Scan for the cell matching the given text and deliver its (x, y) coordinate at center. 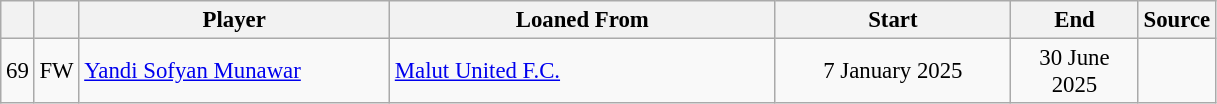
Source (1176, 20)
Malut United F.C. (582, 72)
Loaned From (582, 20)
Yandi Sofyan Munawar (234, 72)
Player (234, 20)
End (1075, 20)
69 (18, 72)
FW (56, 72)
7 January 2025 (893, 72)
30 June 2025 (1075, 72)
Start (893, 20)
